Pinpoint the cell where the given text exists, returning its [X, Y] midpoint coordinate. 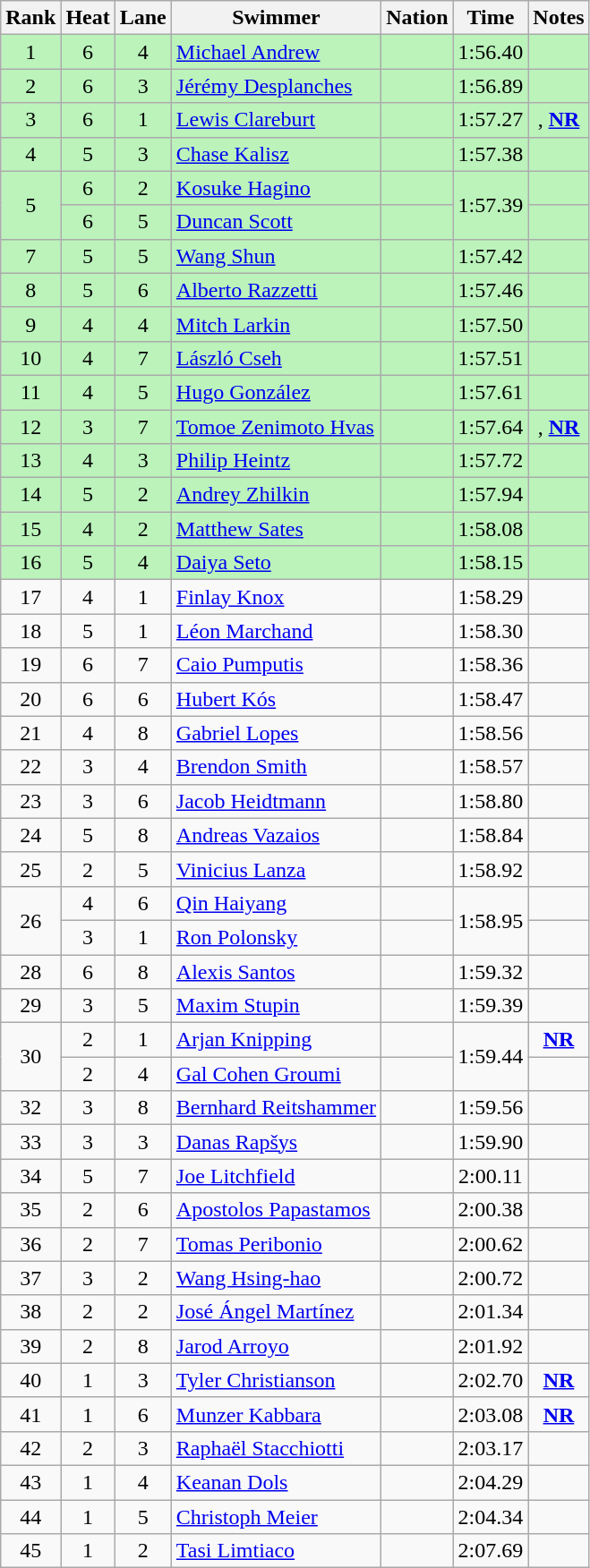
Swimmer [276, 18]
1:58.80 [491, 801]
43 [30, 1482]
1:57.72 [491, 461]
2:00.11 [491, 1176]
1:57.38 [491, 154]
2:07.69 [491, 1551]
1:58.84 [491, 835]
1:58.47 [491, 699]
Raphaël Stacchiotti [276, 1448]
Heat [88, 18]
Hubert Kós [276, 699]
Alberto Razzetti [276, 290]
Andreas Vazaios [276, 835]
28 [30, 971]
Tyler Christianson [276, 1380]
17 [30, 597]
39 [30, 1346]
Tomoe Zenimoto Hvas [276, 427]
34 [30, 1176]
Christoph Meier [276, 1517]
1:58.15 [491, 563]
21 [30, 733]
1:57.61 [491, 392]
30 [30, 1057]
1:58.57 [491, 767]
41 [30, 1414]
Daiya Seto [276, 563]
44 [30, 1517]
Arjan Knipping [276, 1040]
32 [30, 1108]
36 [30, 1244]
Time [491, 18]
Joe Litchfield [276, 1176]
Finlay Knox [276, 597]
1:56.40 [491, 52]
Léon Marchand [276, 631]
2:03.17 [491, 1448]
Wang Shun [276, 256]
10 [30, 358]
Michael Andrew [276, 52]
1:58.08 [491, 529]
15 [30, 529]
42 [30, 1448]
1:59.56 [491, 1108]
14 [30, 495]
Danas Rapšys [276, 1142]
1:58.36 [491, 665]
2:03.08 [491, 1414]
Maxim Stupin [276, 1006]
Notes [559, 18]
2:00.38 [491, 1210]
Jarod Arroyo [276, 1346]
Duncan Scott [276, 222]
1:57.64 [491, 427]
Lane [143, 18]
Munzer Kabbara [276, 1414]
Kosuke Hagino [276, 188]
40 [30, 1380]
1:59.32 [491, 971]
19 [30, 665]
1:57.51 [491, 358]
Gal Cohen Groumi [276, 1074]
Jacob Heidtmann [276, 801]
2:01.34 [491, 1312]
23 [30, 801]
Chase Kalisz [276, 154]
2:04.29 [491, 1482]
1:59.39 [491, 1006]
2:00.62 [491, 1244]
29 [30, 1006]
Philip Heintz [276, 461]
2:00.72 [491, 1278]
Mitch Larkin [276, 324]
18 [30, 631]
Apostolos Papastamos [276, 1210]
33 [30, 1142]
38 [30, 1312]
Qin Haiyang [276, 903]
9 [30, 324]
José Ángel Martínez [276, 1312]
37 [30, 1278]
1:58.56 [491, 733]
1:57.39 [491, 205]
16 [30, 563]
Alexis Santos [276, 971]
Bernhard Reitshammer [276, 1108]
11 [30, 392]
1:57.50 [491, 324]
Nation [417, 18]
1:58.29 [491, 597]
1:56.89 [491, 86]
Vinicius Lanza [276, 869]
1:59.44 [491, 1057]
22 [30, 767]
Keanan Dols [276, 1482]
1:59.90 [491, 1142]
Lewis Clareburt [276, 120]
László Cseh [276, 358]
2:04.34 [491, 1517]
24 [30, 835]
1:57.27 [491, 120]
2:02.70 [491, 1380]
2:01.92 [491, 1346]
Andrey Zhilkin [276, 495]
Hugo González [276, 392]
13 [30, 461]
1:57.46 [491, 290]
Rank [30, 18]
Gabriel Lopes [276, 733]
Wang Hsing-hao [276, 1278]
1:57.94 [491, 495]
20 [30, 699]
35 [30, 1210]
45 [30, 1551]
1:58.92 [491, 869]
12 [30, 427]
25 [30, 869]
Matthew Sates [276, 529]
1:57.42 [491, 256]
Ron Polonsky [276, 937]
26 [30, 920]
1:58.30 [491, 631]
Tasi Limtiaco [276, 1551]
Brendon Smith [276, 767]
Caio Pumputis [276, 665]
Tomas Peribonio [276, 1244]
1:58.95 [491, 920]
Jérémy Desplanches [276, 86]
